Determine the (X, Y) coordinate at the center of the cell enclosing the given text.  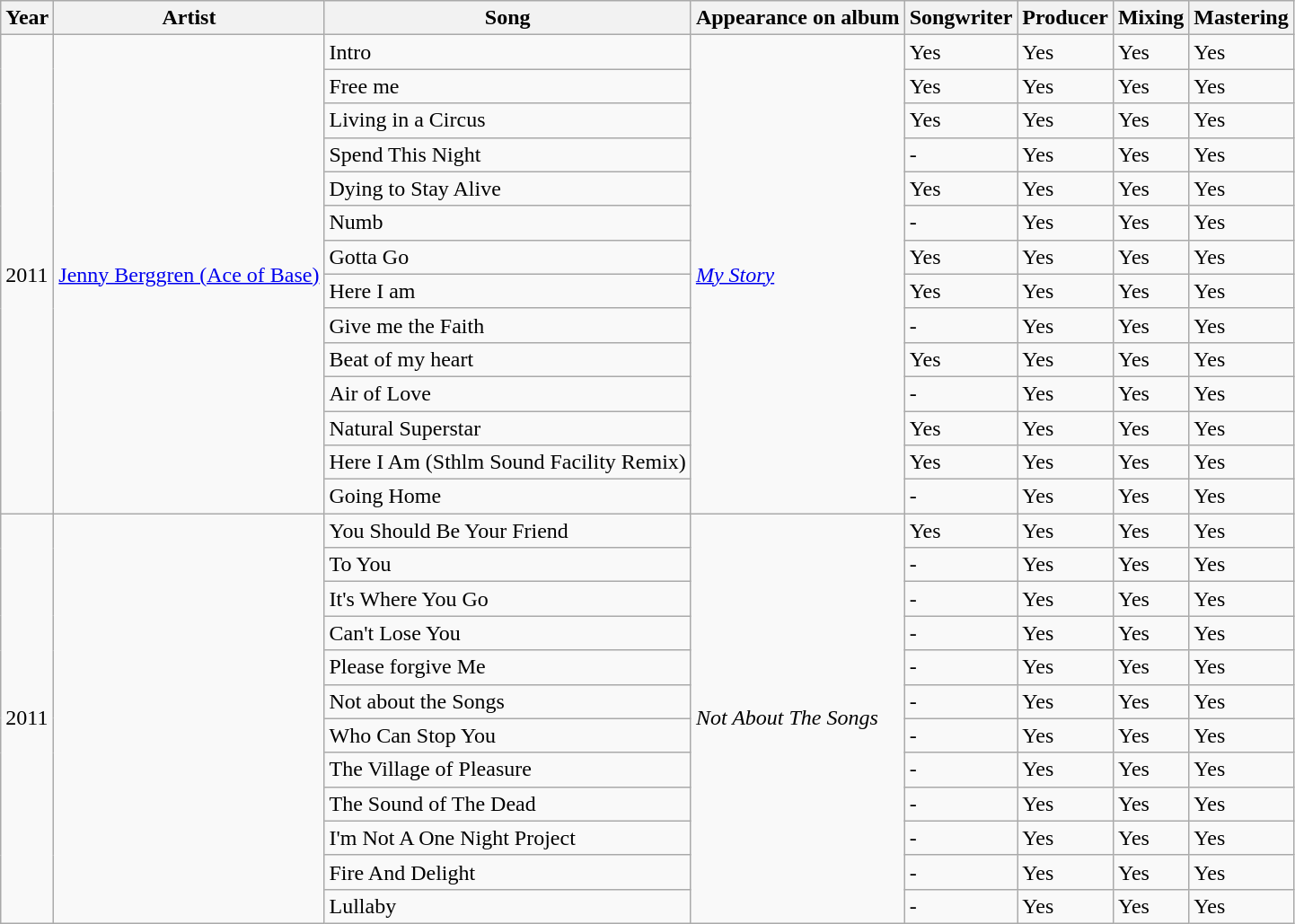
You Should Be Your Friend (507, 531)
Year (27, 18)
To You (507, 565)
Artist (189, 18)
Give me the Faith (507, 325)
Not about the Songs (507, 701)
Living in a Circus (507, 120)
Mixing (1150, 18)
Going Home (507, 497)
Here I Am (Sthlm Sound Facility Remix) (507, 462)
Jenny Berggren (Ace of Base) (189, 275)
Dying to Stay Alive (507, 189)
The Sound of The Dead (507, 804)
Appearance on album (797, 18)
Here I am (507, 291)
I'm Not A One Night Project (507, 838)
Beat of my heart (507, 359)
Producer (1065, 18)
Who Can Stop You (507, 735)
Please forgive Me (507, 667)
Gotta Go (507, 257)
Air of Love (507, 393)
Can't Lose You (507, 633)
Mastering (1241, 18)
Intro (507, 52)
Numb (507, 223)
Not About The Songs (797, 718)
Natural Superstar (507, 428)
Fire And Delight (507, 872)
Free me (507, 86)
Songwriter (961, 18)
Song (507, 18)
Spend This Night (507, 154)
My Story (797, 275)
The Village of Pleasure (507, 770)
Lullaby (507, 906)
It's Where You Go (507, 599)
